Locate the cell with the specified text and output its (X, Y) center coordinate. 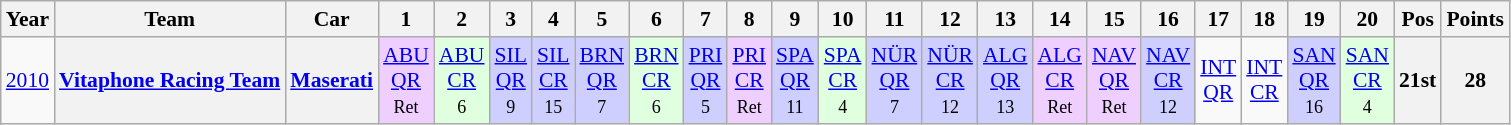
Maserati (332, 80)
SANQR16 (1314, 80)
ABUQRRet (406, 80)
21st (1418, 80)
SPACR4 (843, 80)
PRIQR5 (706, 80)
NAVQRRet (1114, 80)
ALGCRRet (1059, 80)
Pos (1418, 19)
INTCR (1264, 80)
SILCR15 (554, 80)
10 (843, 19)
Vitaphone Racing Team (170, 80)
NÜRCR12 (950, 80)
ABUCR6 (462, 80)
1 (406, 19)
16 (1168, 19)
17 (1218, 19)
14 (1059, 19)
28 (1475, 80)
NAVCR12 (1168, 80)
4 (554, 19)
INTQR (1218, 80)
6 (656, 19)
12 (950, 19)
BRNCR6 (656, 80)
20 (1368, 19)
Team (170, 19)
15 (1114, 19)
2010 (28, 80)
Points (1475, 19)
ALGQR13 (1005, 80)
Year (28, 19)
8 (749, 19)
19 (1314, 19)
3 (512, 19)
5 (602, 19)
BRNQR7 (602, 80)
SPAQR11 (795, 80)
SANCR4 (1368, 80)
Car (332, 19)
NÜRQR7 (895, 80)
2 (462, 19)
PRICRRet (749, 80)
13 (1005, 19)
7 (706, 19)
18 (1264, 19)
9 (795, 19)
SILQR9 (512, 80)
11 (895, 19)
